Find where the given text appears and provide that cell's center as [x, y] coordinate. 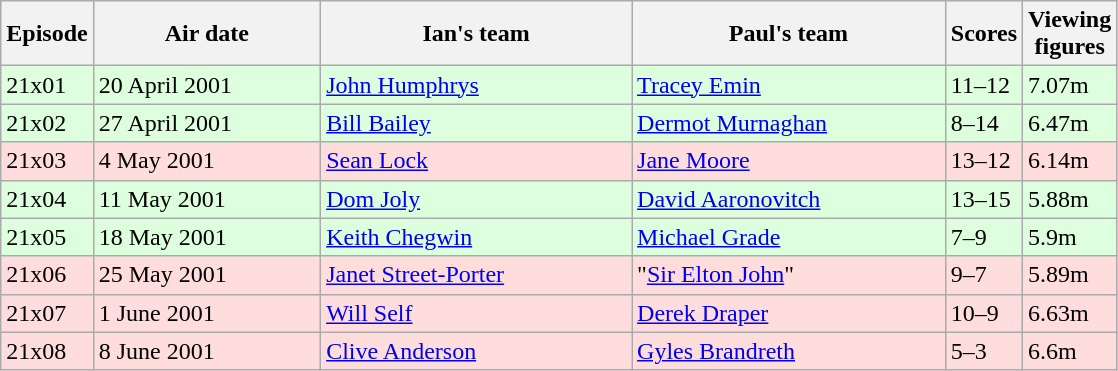
20 April 2001 [206, 85]
Viewing figures [1070, 34]
Scores [984, 34]
Jane Moore [789, 161]
21x01 [47, 85]
Air date [206, 34]
Dom Joly [476, 199]
Bill Bailey [476, 123]
25 May 2001 [206, 275]
Keith Chegwin [476, 237]
8 June 2001 [206, 351]
21x07 [47, 313]
1 June 2001 [206, 313]
5.88m [1070, 199]
13–15 [984, 199]
6.63m [1070, 313]
"Sir Elton John" [789, 275]
Derek Draper [789, 313]
Clive Anderson [476, 351]
21x06 [47, 275]
7–9 [984, 237]
Dermot Murnaghan [789, 123]
21x04 [47, 199]
11–12 [984, 85]
21x05 [47, 237]
10–9 [984, 313]
6.47m [1070, 123]
Janet Street-Porter [476, 275]
4 May 2001 [206, 161]
Episode [47, 34]
Ian's team [476, 34]
18 May 2001 [206, 237]
Paul's team [789, 34]
5.89m [1070, 275]
21x03 [47, 161]
21x02 [47, 123]
Sean Lock [476, 161]
5–3 [984, 351]
11 May 2001 [206, 199]
21x08 [47, 351]
Michael Grade [789, 237]
7.07m [1070, 85]
27 April 2001 [206, 123]
John Humphrys [476, 85]
8–14 [984, 123]
9–7 [984, 275]
6.6m [1070, 351]
Tracey Emin [789, 85]
Will Self [476, 313]
13–12 [984, 161]
5.9m [1070, 237]
David Aaronovitch [789, 199]
6.14m [1070, 161]
Gyles Brandreth [789, 351]
